Extract the [X, Y] coordinate from the center of the cell holding the provided text.  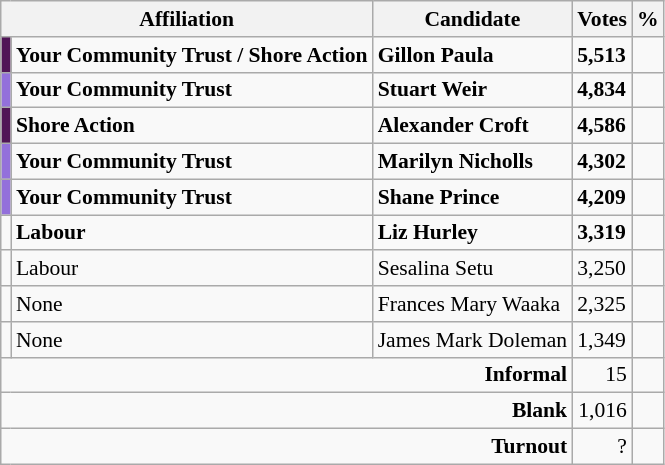
Blank [286, 411]
4,586 [602, 126]
4,302 [602, 162]
Frances Mary Waaka [473, 304]
2,325 [602, 304]
Votes [602, 19]
1,016 [602, 411]
James Mark Doleman [473, 340]
Affiliation [187, 19]
4,834 [602, 90]
Alexander Croft [473, 126]
? [602, 447]
Gillon Paula [473, 55]
5,513 [602, 55]
Your Community Trust / Shore Action [192, 55]
% [648, 19]
Informal [286, 375]
3,250 [602, 269]
15 [602, 375]
Liz Hurley [473, 233]
3,319 [602, 233]
Candidate [473, 19]
Sesalina Setu [473, 269]
Marilyn Nicholls [473, 162]
Shore Action [192, 126]
1,349 [602, 340]
Stuart Weir [473, 90]
Turnout [286, 447]
Shane Prince [473, 197]
4,209 [602, 197]
